From the cell containing the given text, extract its center point as [x, y] coordinate. 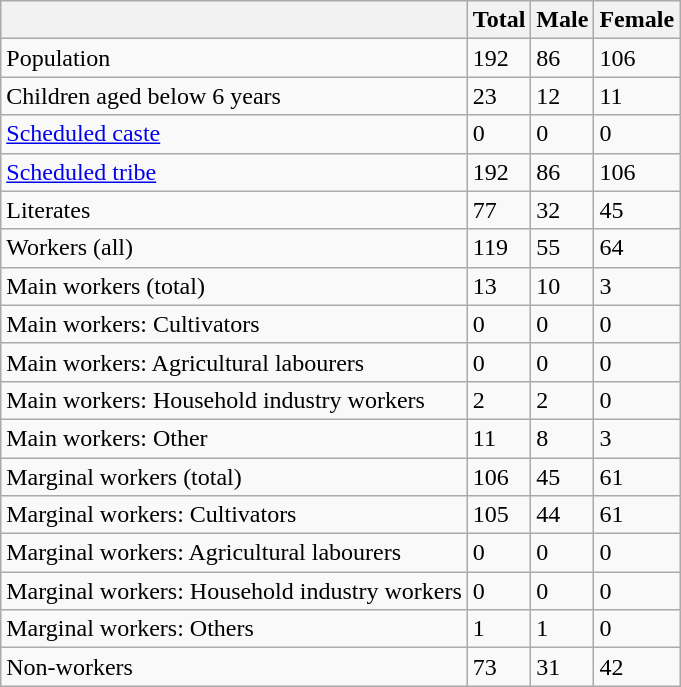
55 [562, 248]
10 [562, 286]
8 [562, 438]
77 [499, 210]
Main workers (total) [234, 286]
Workers (all) [234, 248]
Literates [234, 210]
Population [234, 58]
Non-workers [234, 667]
Main workers: Household industry workers [234, 400]
105 [499, 515]
Marginal workers (total) [234, 477]
44 [562, 515]
Main workers: Other [234, 438]
42 [637, 667]
64 [637, 248]
12 [562, 96]
Scheduled caste [234, 134]
Female [637, 20]
Marginal workers: Others [234, 629]
Male [562, 20]
Children aged below 6 years [234, 96]
Marginal workers: Agricultural labourers [234, 553]
Main workers: Cultivators [234, 324]
23 [499, 96]
Marginal workers: Cultivators [234, 515]
32 [562, 210]
73 [499, 667]
31 [562, 667]
Marginal workers: Household industry workers [234, 591]
119 [499, 248]
Total [499, 20]
Scheduled tribe [234, 172]
13 [499, 286]
Main workers: Agricultural labourers [234, 362]
